Return (X, Y) of the center of cell containing provided text 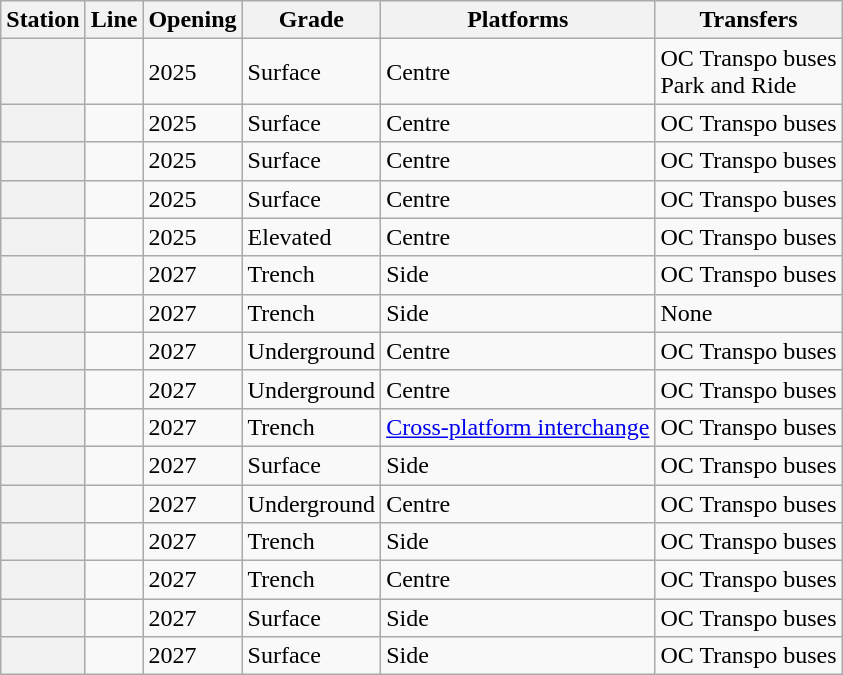
OC Transpo buses Park and Ride (748, 72)
None (748, 313)
Cross-platform interchange (518, 427)
Platforms (518, 20)
Grade (312, 20)
Elevated (312, 237)
Station (43, 20)
Transfers (748, 20)
Opening (192, 20)
Line (114, 20)
